Output the (x, y) coordinate of the center of the cell containing the given text.  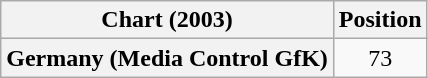
Chart (2003) (168, 20)
Germany (Media Control GfK) (168, 58)
Position (380, 20)
73 (380, 58)
